Find where the given text appears and provide that cell's center as [X, Y] coordinate. 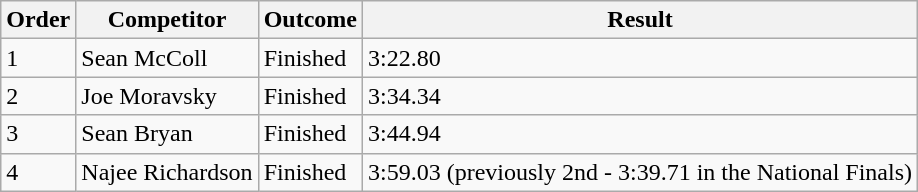
Result [640, 20]
3 [38, 134]
3:22.80 [640, 58]
1 [38, 58]
Outcome [310, 20]
Sean McColl [167, 58]
Joe Moravsky [167, 96]
4 [38, 172]
3:59.03 (previously 2nd - 3:39.71 in the National Finals) [640, 172]
Order [38, 20]
Competitor [167, 20]
Sean Bryan [167, 134]
3:34.34 [640, 96]
3:44.94 [640, 134]
Najee Richardson [167, 172]
2 [38, 96]
